Detect which cell encompasses the target text, then output its (X, Y) center coordinate. 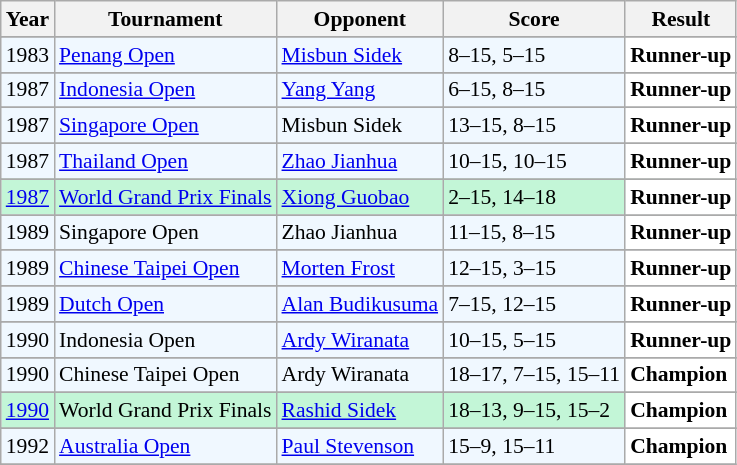
Rashid Sidek (360, 411)
10–15, 5–15 (534, 340)
Tournament (165, 19)
Score (534, 19)
Year (28, 19)
12–15, 3–15 (534, 269)
18–17, 7–15, 15–11 (534, 375)
15–9, 15–11 (534, 447)
2–15, 14–18 (534, 197)
1983 (28, 55)
7–15, 12–15 (534, 304)
8–15, 5–15 (534, 55)
Dutch Open (165, 304)
6–15, 8–15 (534, 90)
Penang Open (165, 55)
Australia Open (165, 447)
Paul Stevenson (360, 447)
Thailand Open (165, 162)
11–15, 8–15 (534, 233)
Result (680, 19)
Alan Budikusuma (360, 304)
1992 (28, 447)
Yang Yang (360, 90)
10–15, 10–15 (534, 162)
Morten Frost (360, 269)
13–15, 8–15 (534, 126)
18–13, 9–15, 15–2 (534, 411)
Opponent (360, 19)
Xiong Guobao (360, 197)
